Extract the (X, Y) coordinate from the center of the cell holding the provided text.  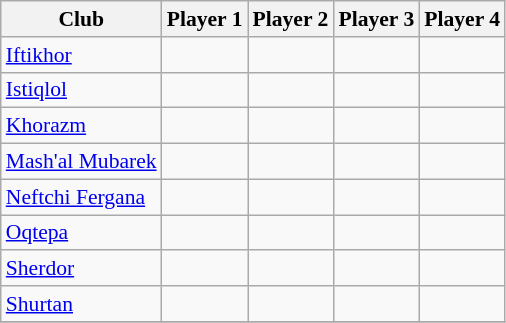
Shurtan (82, 304)
Khorazm (82, 126)
Player 1 (205, 19)
Istiqlol (82, 90)
Player 3 (376, 19)
Player 4 (462, 19)
Player 2 (291, 19)
Iftikhor (82, 55)
Club (82, 19)
Sherdor (82, 269)
Oqtepa (82, 233)
Neftchi Fergana (82, 197)
Mash'al Mubarek (82, 162)
